For the text-containing cell, return its midpoint in [X, Y] coordinate format. 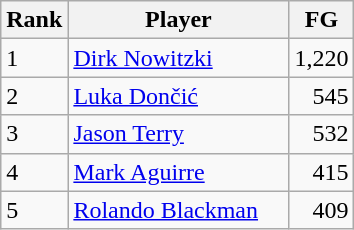
FG [322, 20]
5 [34, 210]
1 [34, 58]
Mark Aguirre [178, 172]
415 [322, 172]
2 [34, 96]
545 [322, 96]
532 [322, 134]
Luka Dončić [178, 96]
4 [34, 172]
Player [178, 20]
Rank [34, 20]
3 [34, 134]
409 [322, 210]
1,220 [322, 58]
Jason Terry [178, 134]
Rolando Blackman [178, 210]
Dirk Nowitzki [178, 58]
